Pinpoint the cell where the given text exists, returning its [x, y] midpoint coordinate. 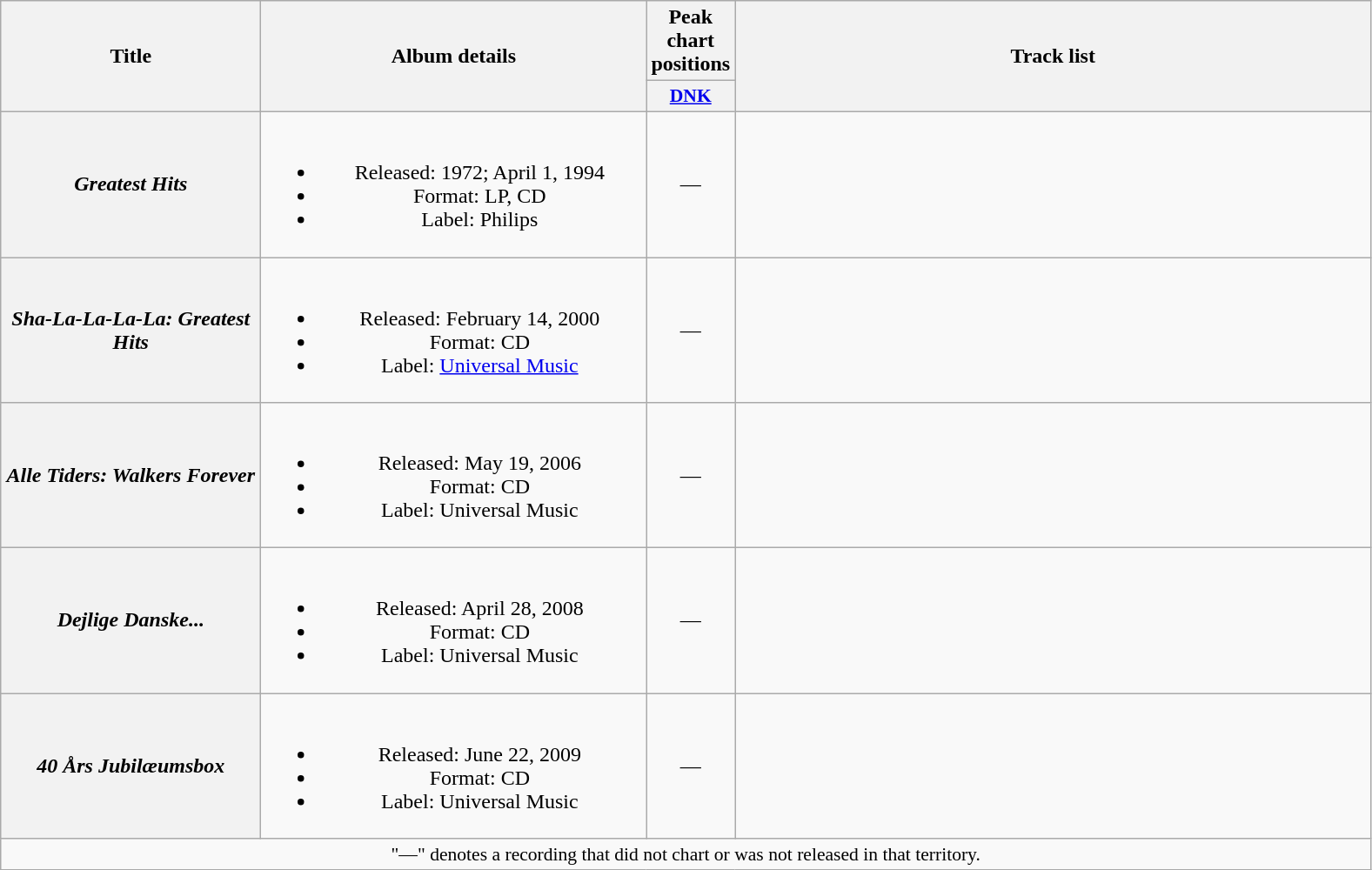
Sha-La-La-La-La: Greatest Hits [131, 331]
"—" denotes a recording that did not chart or was not released in that territory. [686, 854]
Peak chart positions [691, 41]
Released: February 14, 2000Format: CDLabel: Universal Music [454, 331]
Dejlige Danske... [131, 621]
Alle Tiders: Walkers Forever [131, 475]
40 Års Jubilæumsbox [131, 766]
Released: June 22, 2009Format: CDLabel: Universal Music [454, 766]
Released: April 28, 2008Format: CDLabel: Universal Music [454, 621]
Released: 1972; April 1, 1994Format: LP, CDLabel: Philips [454, 184]
DNK [691, 97]
Released: May 19, 2006Format: CDLabel: Universal Music [454, 475]
Greatest Hits [131, 184]
Title [131, 57]
Album details [454, 57]
Track list [1053, 57]
